From the cell containing the given text, extract its center point as [X, Y] coordinate. 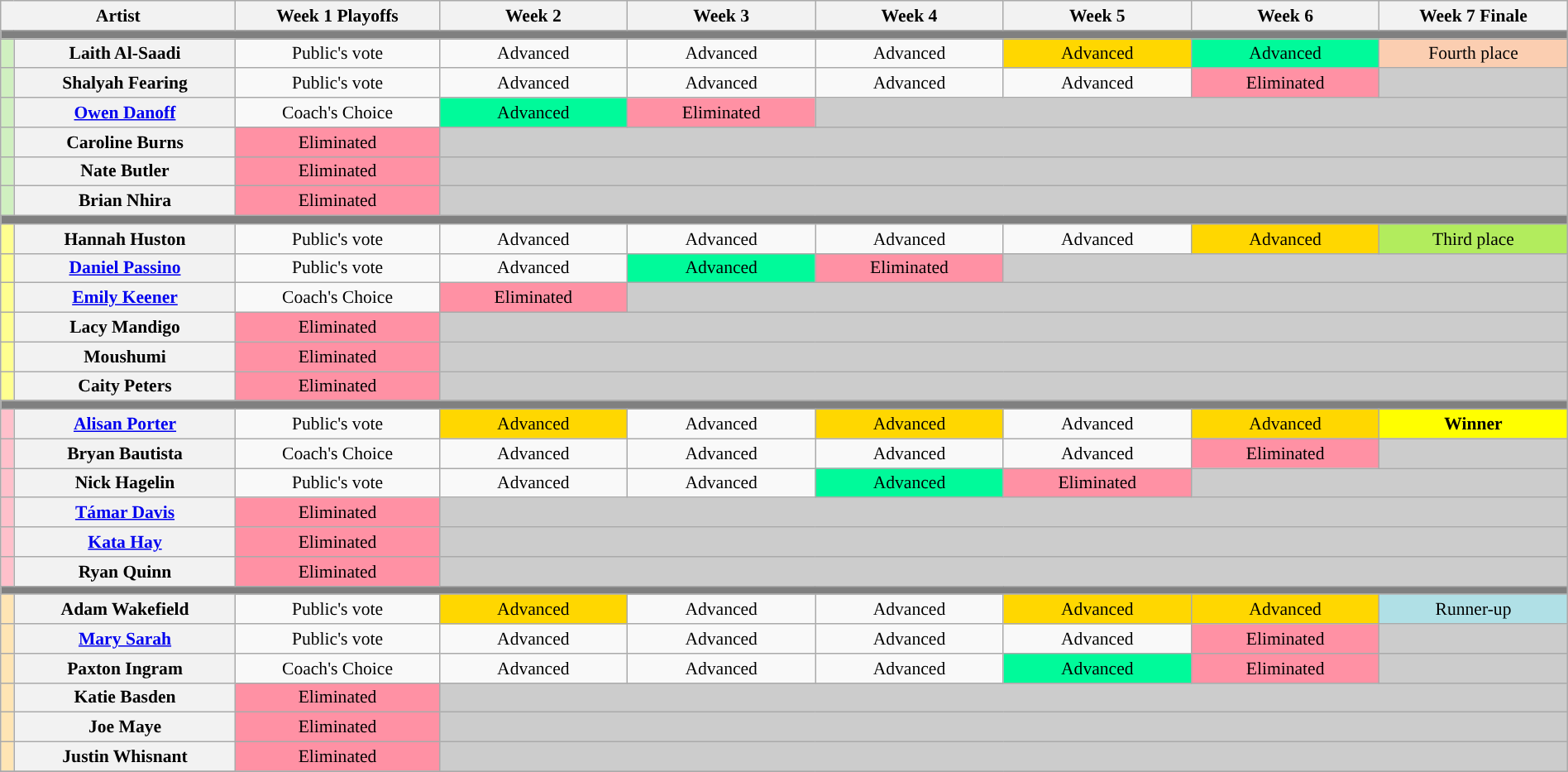
Lacy Mandigo [125, 328]
Week 5 [1097, 16]
Joe Maye [125, 727]
Shalyah Fearing [125, 84]
Mary Sarah [125, 639]
Ryan Quinn [125, 572]
Bryan Bautista [125, 453]
Támar Davis [125, 513]
Caity Peters [125, 386]
Katie Basden [125, 698]
Moushumi [125, 357]
Laith Al-Saadi [125, 54]
Caroline Burns [125, 142]
Week 7 Finale [1474, 16]
Fourth place [1474, 54]
Alisan Porter [125, 424]
Week 1 Playoffs [337, 16]
Emily Keener [125, 298]
Week 6 [1285, 16]
Winner [1474, 424]
Third place [1474, 239]
Artist [118, 16]
Hannah Huston [125, 239]
Kata Hay [125, 542]
Week 4 [910, 16]
Owen Danoff [125, 113]
Justin Whisnant [125, 757]
Daniel Passino [125, 268]
Adam Wakefield [125, 610]
Nick Hagelin [125, 483]
Week 2 [533, 16]
Nate Butler [125, 171]
Paxton Ingram [125, 669]
Week 3 [721, 16]
Brian Nhira [125, 201]
Runner-up [1474, 610]
